Scan for the cell matching the given text and deliver its (x, y) coordinate at center. 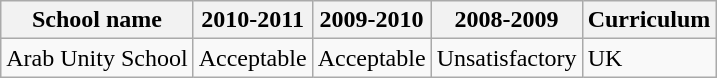
2010-2011 (252, 20)
Curriculum (649, 20)
UK (649, 58)
School name (97, 20)
Arab Unity School (97, 58)
2009-2010 (372, 20)
Unsatisfactory (506, 58)
2008-2009 (506, 20)
